Return the (x, y) coordinate for the center point of the cell that contains the specified text.  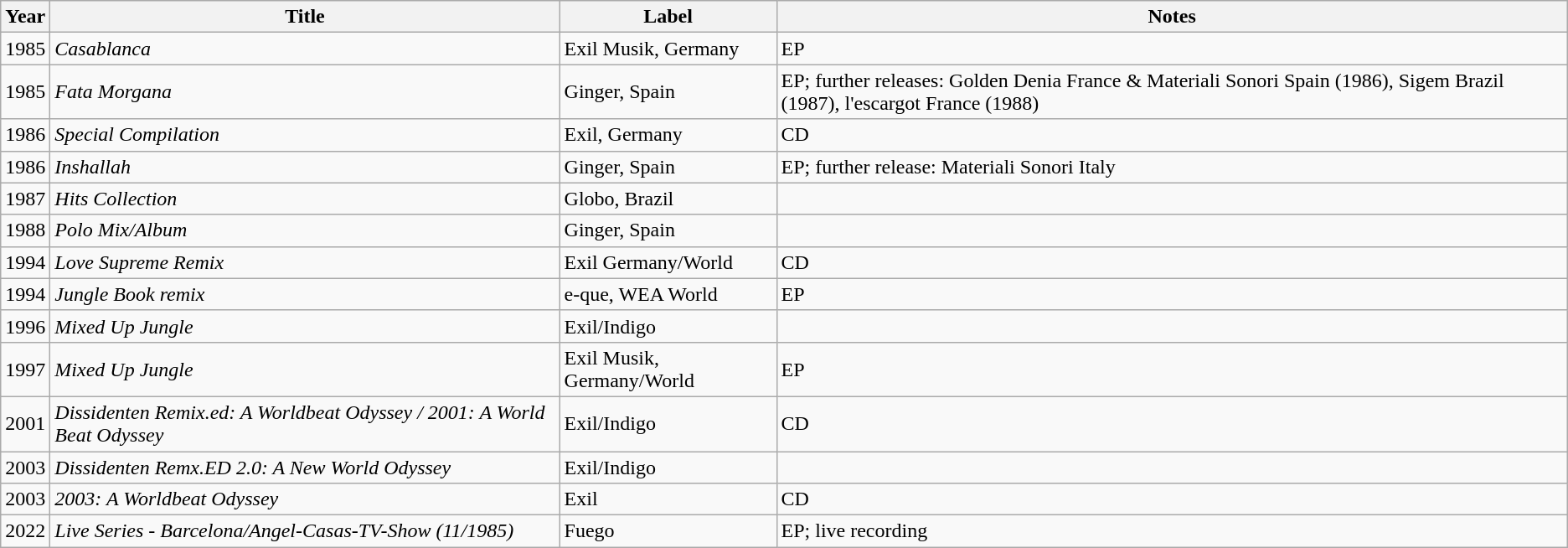
2003: A Worldbeat Odyssey (305, 499)
Dissidenten Remx.ED 2.0: A New World Odyssey (305, 467)
EP; further releases: Golden Denia France & Materiali Sonori Spain (1986), Sigem Brazil (1987), l'escargot France (1988) (1172, 92)
Polo Mix/Album (305, 230)
2001 (25, 424)
Label (668, 17)
1996 (25, 326)
Notes (1172, 17)
Exil Musik, Germany (668, 49)
Inshallah (305, 167)
Live Series - Barcelona/Angel-Casas-TV-Show (11/1985) (305, 531)
2022 (25, 531)
Casablanca (305, 49)
e-que, WEA World (668, 294)
EP; live recording (1172, 531)
Love Supreme Remix (305, 262)
Fuego (668, 531)
1988 (25, 230)
Title (305, 17)
Exil Germany/World (668, 262)
Year (25, 17)
1987 (25, 199)
EP; further release: Materiali Sonori Italy (1172, 167)
Jungle Book remix (305, 294)
Fata Morgana (305, 92)
Exil, Germany (668, 135)
Special Compilation (305, 135)
Exil Musik, Germany/World (668, 369)
Globo, Brazil (668, 199)
Hits Collection (305, 199)
1997 (25, 369)
Exil (668, 499)
Dissidenten Remix.ed: A Worldbeat Odyssey / 2001: A World Beat Odyssey (305, 424)
